Extract the [x, y] coordinate from the center of the cell holding the provided text.  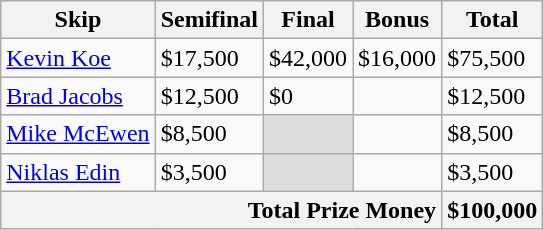
$16,000 [398, 58]
$0 [308, 96]
Bonus [398, 20]
Total [492, 20]
Kevin Koe [78, 58]
Mike McEwen [78, 134]
Niklas Edin [78, 172]
$75,500 [492, 58]
Skip [78, 20]
Semifinal [209, 20]
Final [308, 20]
$100,000 [492, 210]
$17,500 [209, 58]
$42,000 [308, 58]
Brad Jacobs [78, 96]
Total Prize Money [222, 210]
